Pinpoint the cell where the given text exists, returning its [x, y] midpoint coordinate. 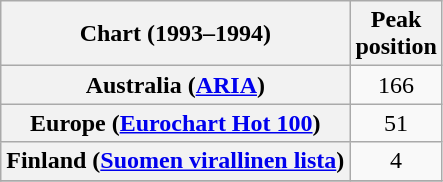
51 [396, 123]
Europe (Eurochart Hot 100) [176, 123]
166 [396, 85]
Chart (1993–1994) [176, 34]
Peakposition [396, 34]
4 [396, 161]
Australia (ARIA) [176, 85]
Finland (Suomen virallinen lista) [176, 161]
